Return the [x, y] coordinate for the center point of the cell that contains the specified text.  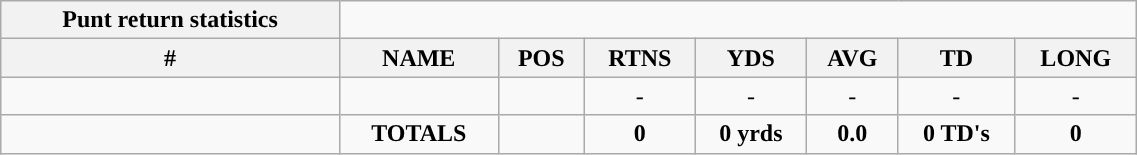
TOTALS [418, 134]
# [170, 58]
0.0 [852, 134]
POS [541, 58]
LONG [1076, 58]
0 yrds [750, 134]
RTNS [640, 58]
0 TD's [956, 134]
YDS [750, 58]
AVG [852, 58]
TD [956, 58]
NAME [418, 58]
Punt return statistics [170, 20]
